Return the (X, Y) coordinate for the center point of the cell that contains the specified text.  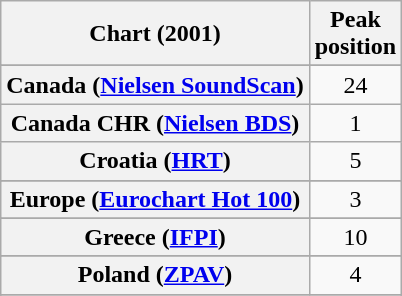
1 (355, 123)
Croatia (HRT) (155, 161)
Greece (IFPI) (155, 237)
24 (355, 85)
3 (355, 199)
Europe (Eurochart Hot 100) (155, 199)
Canada CHR (Nielsen BDS) (155, 123)
Chart (2001) (155, 34)
Canada (Nielsen SoundScan) (155, 85)
Peakposition (355, 34)
10 (355, 237)
5 (355, 161)
Poland (ZPAV) (155, 275)
4 (355, 275)
